Scan for the cell matching the given text and deliver its [x, y] coordinate at center. 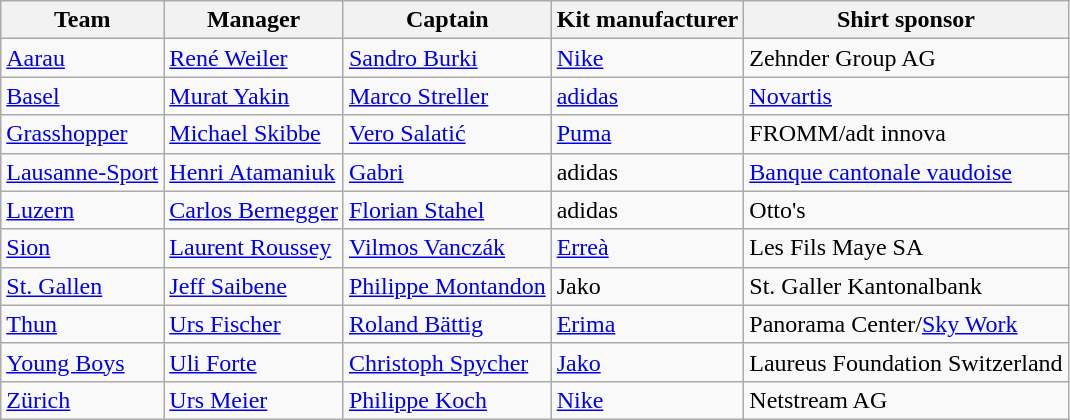
Erima [648, 324]
Philippe Montandon [447, 286]
Team [82, 20]
St. Gallen [82, 286]
Laureus Foundation Switzerland [906, 362]
Erreà [648, 248]
Urs Fischer [254, 324]
Young Boys [82, 362]
Zürich [82, 400]
Luzern [82, 210]
Panorama Center/Sky Work [906, 324]
Vero Salatić [447, 134]
Sion [82, 248]
René Weiler [254, 58]
Captain [447, 20]
Puma [648, 134]
Zehnder Group AG [906, 58]
Lausanne-Sport [82, 172]
Laurent Roussey [254, 248]
Marco Streller [447, 96]
St. Galler Kantonalbank [906, 286]
Aarau [82, 58]
Sandro Burki [447, 58]
Uli Forte [254, 362]
Vilmos Vanczák [447, 248]
Urs Meier [254, 400]
Gabri [447, 172]
Basel [82, 96]
Les Fils Maye SA [906, 248]
Novartis [906, 96]
Netstream AG [906, 400]
Thun [82, 324]
Florian Stahel [447, 210]
Manager [254, 20]
Philippe Koch [447, 400]
Henri Atamaniuk [254, 172]
Murat Yakin [254, 96]
Jeff Saibene [254, 286]
Shirt sponsor [906, 20]
Grasshopper [82, 134]
Otto's [906, 210]
Carlos Bernegger [254, 210]
Roland Bättig [447, 324]
Christoph Spycher [447, 362]
FROMM/adt innova [906, 134]
Banque cantonale vaudoise [906, 172]
Michael Skibbe [254, 134]
Kit manufacturer [648, 20]
